Scan for the cell matching the given text and deliver its [x, y] coordinate at center. 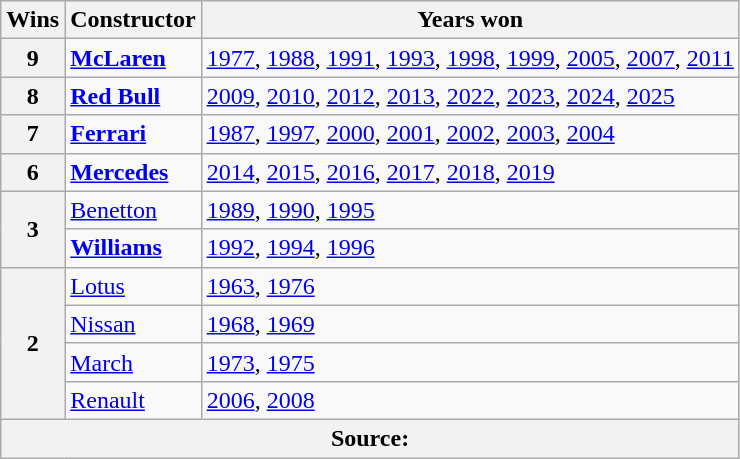
Benetton [133, 210]
1992, 1994, 1996 [470, 248]
March [133, 362]
1968, 1969 [470, 324]
Years won [470, 20]
Wins [33, 20]
3 [33, 229]
1977, 1988, 1991, 1993, 1998, 1999, 2005, 2007, 2011 [470, 58]
Constructor [133, 20]
7 [33, 134]
Red Bull [133, 96]
1989, 1990, 1995 [470, 210]
Renault [133, 400]
Source: [370, 438]
1973, 1975 [470, 362]
6 [33, 172]
McLaren [133, 58]
1963, 1976 [470, 286]
Nissan [133, 324]
Williams [133, 248]
2009, 2010, 2012, 2013, 2022, 2023, 2024, 2025 [470, 96]
2006, 2008 [470, 400]
1987, 1997, 2000, 2001, 2002, 2003, 2004 [470, 134]
Lotus [133, 286]
2 [33, 343]
9 [33, 58]
8 [33, 96]
Mercedes [133, 172]
2014, 2015, 2016, 2017, 2018, 2019 [470, 172]
Ferrari [133, 134]
